Locate the cell with the specified text and output its [X, Y] center coordinate. 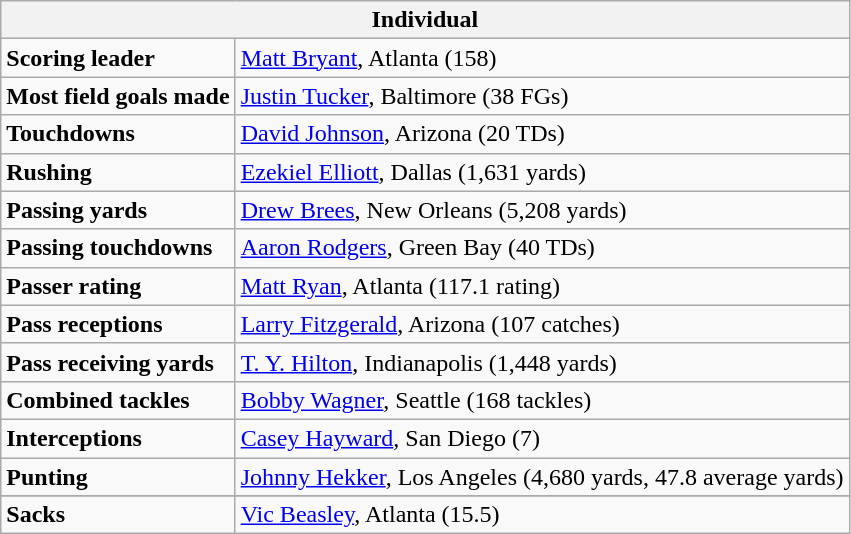
Scoring leader [118, 58]
David Johnson, Arizona (20 TDs) [542, 134]
Bobby Wagner, Seattle (168 tackles) [542, 400]
Passer rating [118, 286]
T. Y. Hilton, Indianapolis (1,448 yards) [542, 362]
Larry Fitzgerald, Arizona (107 catches) [542, 324]
Individual [425, 20]
Johnny Hekker, Los Angeles (4,680 yards, 47.8 average yards) [542, 477]
Passing touchdowns [118, 248]
Casey Hayward, San Diego (7) [542, 438]
Pass receptions [118, 324]
Aaron Rodgers, Green Bay (40 TDs) [542, 248]
Ezekiel Elliott, Dallas (1,631 yards) [542, 172]
Matt Bryant, Atlanta (158) [542, 58]
Rushing [118, 172]
Interceptions [118, 438]
Pass receiving yards [118, 362]
Touchdowns [118, 134]
Vic Beasley, Atlanta (15.5) [542, 515]
Justin Tucker, Baltimore (38 FGs) [542, 96]
Matt Ryan, Atlanta (117.1 rating) [542, 286]
Drew Brees, New Orleans (5,208 yards) [542, 210]
Most field goals made [118, 96]
Combined tackles [118, 400]
Passing yards [118, 210]
Sacks [118, 515]
Punting [118, 477]
